Locate the cell with the specified text and output its [x, y] center coordinate. 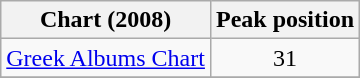
31 [284, 58]
Chart (2008) [106, 20]
Peak position [284, 20]
Greek Albums Chart [106, 58]
